Search for the cell housing the specified text and yield its (X, Y) center coordinate. 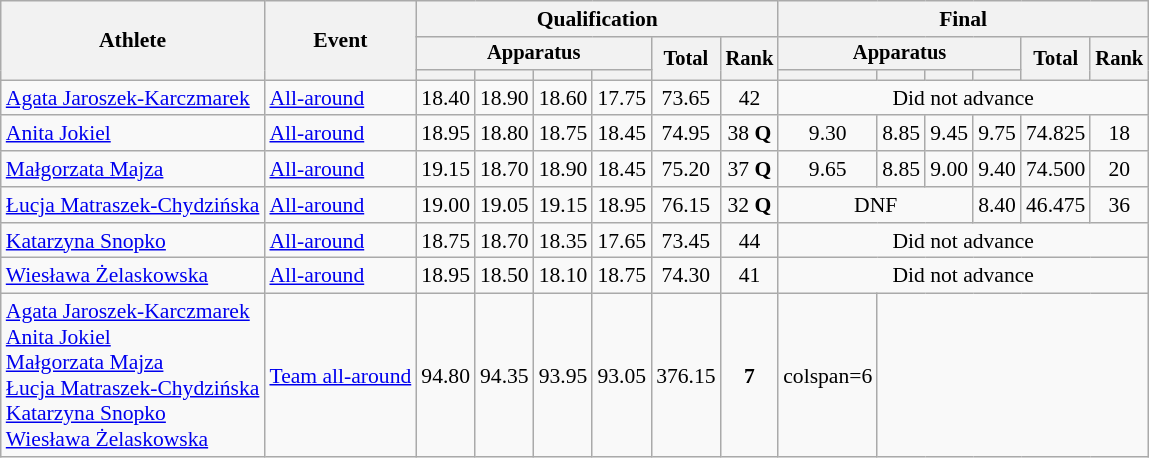
46.475 (1056, 205)
Małgorzata Majza (133, 169)
Athlete (133, 40)
18.10 (564, 276)
Event (340, 40)
Agata Jaroszek-KarczmarekAnita JokielMałgorzata MajzaŁucja Matraszek-ChydzińskaKatarzyna SnopkoWiesława Żelaskowska (133, 376)
376.15 (686, 376)
94.80 (446, 376)
19.00 (446, 205)
73.45 (686, 241)
41 (750, 276)
Final (963, 19)
42 (750, 98)
44 (750, 241)
18.40 (446, 98)
17.65 (622, 241)
Anita Jokiel (133, 134)
9.65 (828, 169)
93.95 (564, 376)
32 Q (750, 205)
9.45 (949, 134)
18.60 (564, 98)
Qualification (597, 19)
18 (1119, 134)
9.00 (949, 169)
9.30 (828, 134)
76.15 (686, 205)
Katarzyna Snopko (133, 241)
38 Q (750, 134)
DNF (876, 205)
37 Q (750, 169)
Łucja Matraszek-Chydzińska (133, 205)
20 (1119, 169)
74.30 (686, 276)
18.35 (564, 241)
74.95 (686, 134)
36 (1119, 205)
17.75 (622, 98)
75.20 (686, 169)
9.75 (997, 134)
74.500 (1056, 169)
73.65 (686, 98)
18.80 (504, 134)
8.40 (997, 205)
94.35 (504, 376)
74.825 (1056, 134)
93.05 (622, 376)
9.40 (997, 169)
18.50 (504, 276)
19.05 (504, 205)
colspan=6 (828, 376)
Agata Jaroszek-Karczmarek (133, 98)
Team all-around (340, 376)
7 (750, 376)
Wiesława Żelaskowska (133, 276)
